Search for the cell housing the specified text and yield its (x, y) center coordinate. 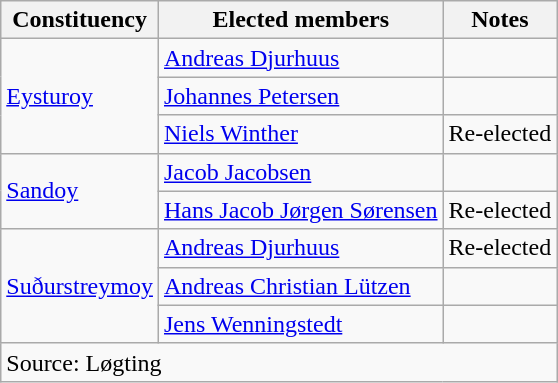
Andreas Christian Lützen (300, 286)
Johannes Petersen (300, 96)
Elected members (300, 20)
Sandoy (80, 191)
Constituency (80, 20)
Niels Winther (300, 134)
Jacob Jacobsen (300, 172)
Source: Løgting (279, 362)
Eysturoy (80, 96)
Hans Jacob Jørgen Sørensen (300, 210)
Jens Wenningstedt (300, 324)
Notes (500, 20)
Suðurstreymoy (80, 286)
